Return (X, Y) of the center of cell containing provided text 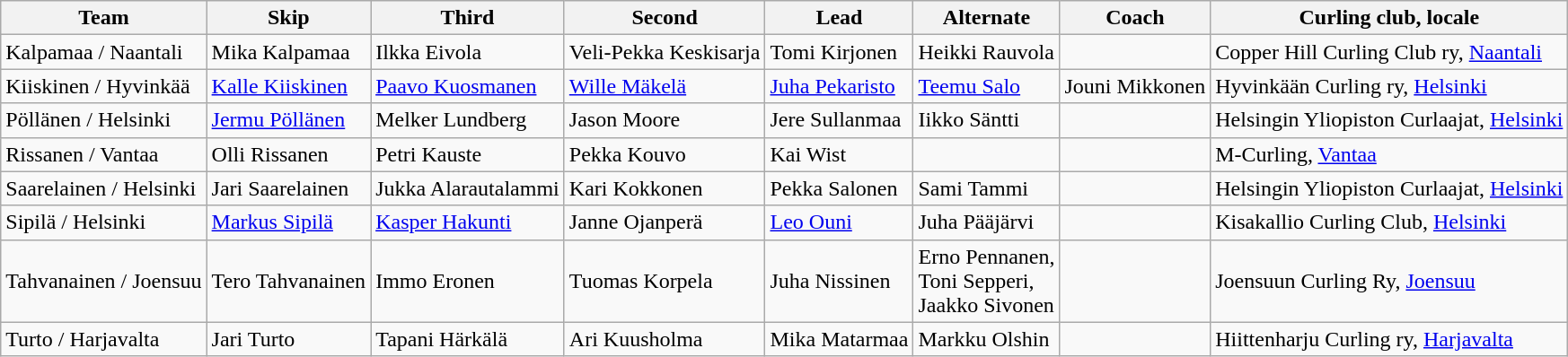
Skip (289, 18)
Erno Pennanen,Toni Sepperi,Jaakko Sivonen (986, 281)
Ari Kuusholma (665, 339)
Heikki Rauvola (986, 52)
Teemu Salo (986, 86)
Markus Sipilä (289, 222)
Petri Kauste (468, 154)
Olli Rissanen (289, 154)
Team (104, 18)
Ilkka Eivola (468, 52)
Leo Ouni (839, 222)
Veli-Pekka Keskisarja (665, 52)
Alternate (986, 18)
Kisakallio Curling Club, Helsinki (1389, 222)
Hiittenharju Curling ry, Harjavalta (1389, 339)
Jari Saarelainen (289, 188)
Third (468, 18)
Janne Ojanperä (665, 222)
Jukka Alarautalammi (468, 188)
Sipilä / Helsinki (104, 222)
Coach (1135, 18)
M-Curling, Vantaa (1389, 154)
Mika Matarmaa (839, 339)
Kai Wist (839, 154)
Pekka Salonen (839, 188)
Markku Olshin (986, 339)
Tuomas Korpela (665, 281)
Tahvanainen / Joensuu (104, 281)
Kasper Hakunti (468, 222)
Kalpamaa / Naantali (104, 52)
Kari Kokkonen (665, 188)
Pöllänen / Helsinki (104, 120)
Joensuun Curling Ry, Joensuu (1389, 281)
Wille Mäkelä (665, 86)
Kalle Kiiskinen (289, 86)
Hyvinkään Curling ry, Helsinki (1389, 86)
Melker Lundberg (468, 120)
Mika Kalpamaa (289, 52)
Jere Sullanmaa (839, 120)
Pekka Kouvo (665, 154)
Curling club, locale (1389, 18)
Tapani Härkälä (468, 339)
Saarelainen / Helsinki (104, 188)
Copper Hill Curling Club ry, Naantali (1389, 52)
Juha Pekaristo (839, 86)
Immo Eronen (468, 281)
Rissanen / Vantaa (104, 154)
Jari Turto (289, 339)
Lead (839, 18)
Kiiskinen / Hyvinkää (104, 86)
Turto / Harjavalta (104, 339)
Jouni Mikkonen (1135, 86)
Iikko Säntti (986, 120)
Juha Pääjärvi (986, 222)
Jermu Pöllänen (289, 120)
Paavo Kuosmanen (468, 86)
Sami Tammi (986, 188)
Juha Nissinen (839, 281)
Jason Moore (665, 120)
Second (665, 18)
Tero Tahvanainen (289, 281)
Tomi Kirjonen (839, 52)
